Determine the [X, Y] coordinate at the center of the cell enclosing the given text.  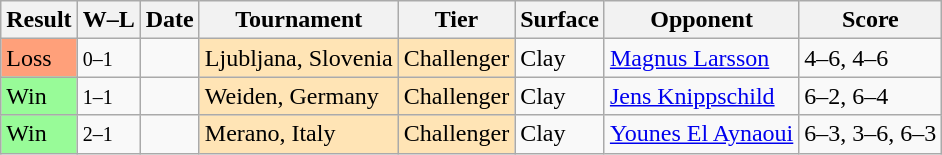
Merano, Italy [298, 134]
Jens Knippschild [701, 96]
Tier [456, 20]
Score [870, 20]
6–3, 3–6, 6–3 [870, 134]
2–1 [108, 134]
Loss [39, 58]
4–6, 4–6 [870, 58]
Magnus Larsson [701, 58]
1–1 [108, 96]
Surface [560, 20]
Ljubljana, Slovenia [298, 58]
Date [170, 20]
Weiden, Germany [298, 96]
Opponent [701, 20]
0–1 [108, 58]
6–2, 6–4 [870, 96]
W–L [108, 20]
Younes El Aynaoui [701, 134]
Result [39, 20]
Tournament [298, 20]
